For the text-containing cell, return its midpoint in (x, y) coordinate format. 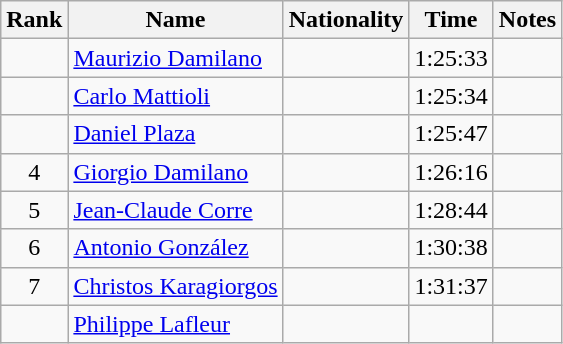
1:25:34 (451, 96)
Name (176, 20)
1:25:33 (451, 58)
Giorgio Damilano (176, 172)
5 (34, 210)
1:31:37 (451, 286)
Notes (527, 20)
Nationality (346, 20)
Maurizio Damilano (176, 58)
1:28:44 (451, 210)
1:25:47 (451, 134)
1:26:16 (451, 172)
Daniel Plaza (176, 134)
4 (34, 172)
Antonio González (176, 248)
Rank (34, 20)
Jean-Claude Corre (176, 210)
Philippe Lafleur (176, 324)
Carlo Mattioli (176, 96)
7 (34, 286)
6 (34, 248)
1:30:38 (451, 248)
Christos Karagiorgos (176, 286)
Time (451, 20)
